Provide the [X, Y] coordinate of the cell's center where the given text is located.  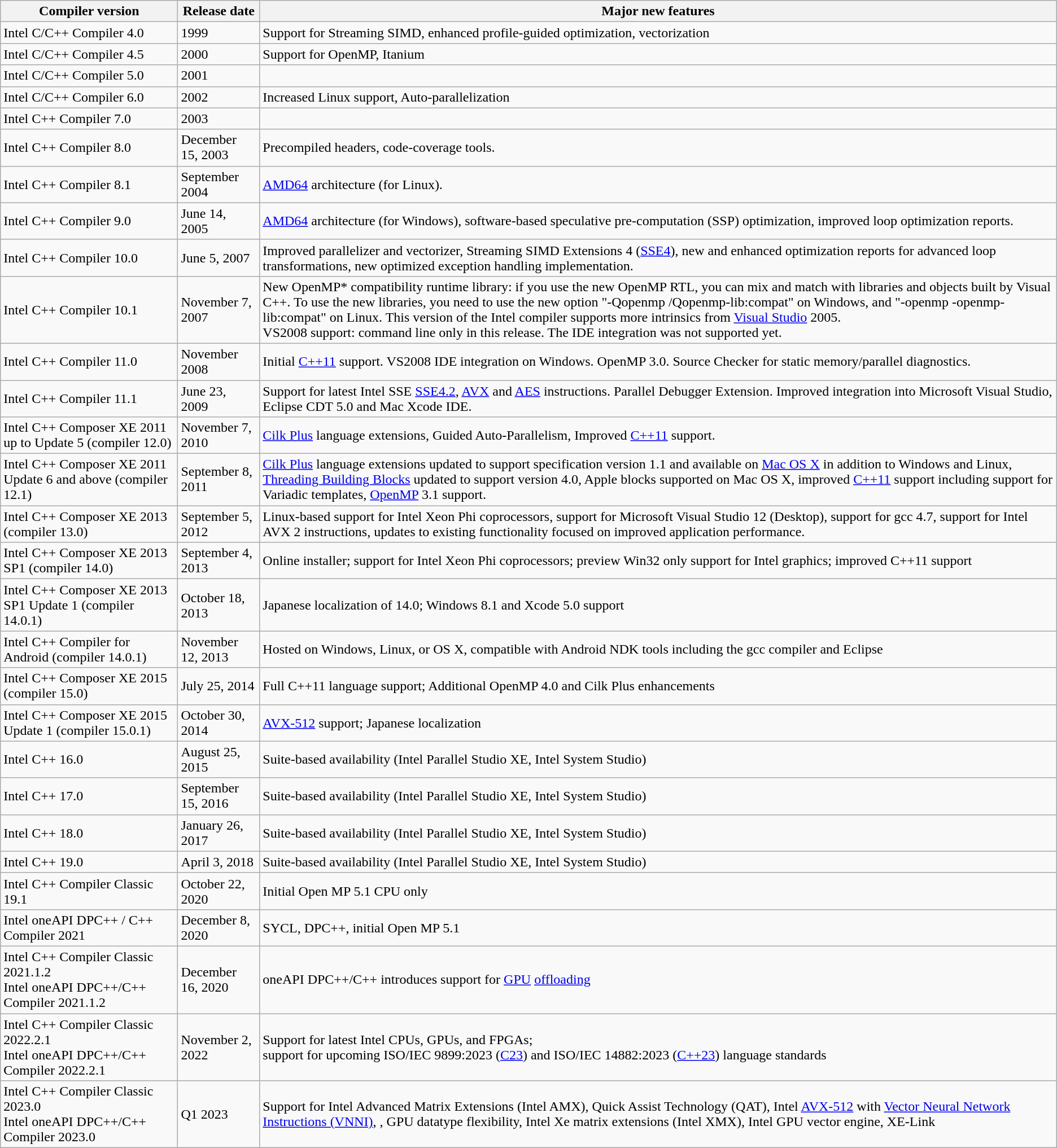
November 7, 2010 [219, 436]
December 15, 2003 [219, 148]
December 16, 2020 [219, 980]
Intel C++ Compiler Classic 19.1 [89, 891]
Intel C++ 16.0 [89, 760]
AMD64 architecture (for Linux). [658, 184]
Intel C++ Compiler for Android (compiler 14.0.1) [89, 649]
August 25, 2015 [219, 760]
November 2008 [219, 361]
Intel C++ Compiler Classic 2023.0Intel oneAPI DPC++/C++ Compiler 2023.0 [89, 1114]
June 14, 2005 [219, 221]
April 3, 2018 [219, 862]
SYCL, DPC++, initial Open MP 5.1 [658, 928]
Intel C++ Compiler 8.0 [89, 148]
Intel C++ Composer XE 2013 (compiler 13.0) [89, 524]
June 23, 2009 [219, 398]
Intel C++ Composer XE 2011 Update 6 and above (compiler 12.1) [89, 480]
September 15, 2016 [219, 796]
November 2, 2022 [219, 1048]
Japanese localization of 14.0; Windows 8.1 and Xcode 5.0 support [658, 605]
Intel C++ Composer XE 2011 up to Update 5 (compiler 12.0) [89, 436]
Online installer; support for Intel Xeon Phi coprocessors; preview Win32 only support for Intel graphics; improved C++11 support [658, 561]
2001 [219, 76]
November 7, 2007 [219, 309]
Intel C++ Compiler 11.0 [89, 361]
Intel C++ Compiler 9.0 [89, 221]
January 26, 2017 [219, 833]
September 4, 2013 [219, 561]
Intel C++ Composer XE 2015 Update 1 (compiler 15.0.1) [89, 722]
2003 [219, 119]
Major new features [658, 11]
oneAPI DPC++/C++ introduces support for GPU offloading [658, 980]
Intel C/C++ Compiler 4.0 [89, 33]
Support for Streaming SIMD, enhanced profile-guided optimization, vectorization [658, 33]
Support for OpenMP, Itanium [658, 54]
Release date [219, 11]
October 18, 2013 [219, 605]
Support for latest Intel CPUs, GPUs, and FPGAs;support for upcoming ISO/IEC 9899:2023 (C23) and ISO/IEC 14882:2023 (C++23) language standards [658, 1048]
Intel C++ Compiler 11.1 [89, 398]
Compiler version [89, 11]
September 2004 [219, 184]
Intel C++ Compiler 8.1 [89, 184]
Precompiled headers, code-coverage tools. [658, 148]
Increased Linux support, Auto-parallelization [658, 97]
November 12, 2013 [219, 649]
Initial Open MP 5.1 CPU only [658, 891]
Initial C++11 support. VS2008 IDE integration on Windows. OpenMP 3.0. Source Checker for static memory/parallel diagnostics. [658, 361]
Intel oneAPI DPC++ / C++ Compiler 2021 [89, 928]
2002 [219, 97]
Intel C++ 17.0 [89, 796]
Intel C++ Composer XE 2013 SP1 Update 1 (compiler 14.0.1) [89, 605]
AVX-512 support; Japanese localization [658, 722]
Intel C++ 19.0 [89, 862]
Intel C/C++ Compiler 4.5 [89, 54]
July 25, 2014 [219, 686]
Intel C++ Composer XE 2015 (compiler 15.0) [89, 686]
December 8, 2020 [219, 928]
AMD64 architecture (for Windows), software-based speculative pre-computation (SSP) optimization, improved loop optimization reports. [658, 221]
Hosted on Windows, Linux, or OS X, compatible with Android NDK tools including the gcc compiler and Eclipse [658, 649]
Intel C/C++ Compiler 5.0 [89, 76]
Full C++11 language support; Additional OpenMP 4.0 and Cilk Plus enhancements [658, 686]
Intel C++ Compiler Classic 2021.1.2Intel oneAPI DPC++/C++ Compiler 2021.1.2 [89, 980]
Cilk Plus language extensions, Guided Auto-Parallelism, Improved C++11 support. [658, 436]
2000 [219, 54]
Intel C++ Composer XE 2013 SP1 (compiler 14.0) [89, 561]
Intel C++ 18.0 [89, 833]
Intel C++ Compiler Classic 2022.2.1Intel oneAPI DPC++/C++ Compiler 2022.2.1 [89, 1048]
June 5, 2007 [219, 257]
Intel C++ Compiler 10.0 [89, 257]
Intel C++ Compiler 10.1 [89, 309]
Intel C++ Compiler 7.0 [89, 119]
October 30, 2014 [219, 722]
October 22, 2020 [219, 891]
September 8, 2011 [219, 480]
1999 [219, 33]
September 5, 2012 [219, 524]
Intel C/C++ Compiler 6.0 [89, 97]
Q1 2023 [219, 1114]
